Output the [X, Y] coordinate of the center of the cell containing the given text.  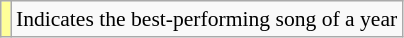
Indicates the best-performing song of a year [206, 19]
